Pinpoint the cell where the given text exists, returning its (x, y) midpoint coordinate. 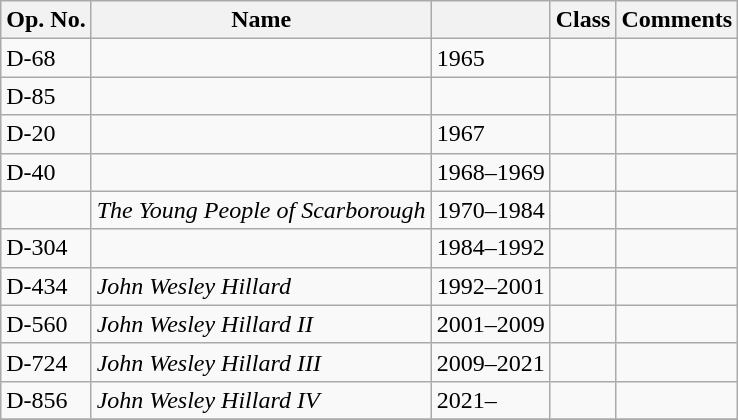
Comments (677, 20)
The Young People of Scarborough (261, 210)
D-20 (46, 134)
Class (583, 20)
D-68 (46, 58)
D-560 (46, 324)
John Wesley Hillard IV (261, 400)
D-856 (46, 400)
John Wesley Hillard III (261, 362)
John Wesley Hillard II (261, 324)
John Wesley Hillard (261, 286)
D-724 (46, 362)
1965 (490, 58)
2009–2021 (490, 362)
D-85 (46, 96)
Op. No. (46, 20)
1967 (490, 134)
1970–1984 (490, 210)
D-434 (46, 286)
2001–2009 (490, 324)
1992–2001 (490, 286)
D-40 (46, 172)
1984–1992 (490, 248)
1968–1969 (490, 172)
D-304 (46, 248)
2021– (490, 400)
Name (261, 20)
